Locate the cell with the specified text and output its (x, y) center coordinate. 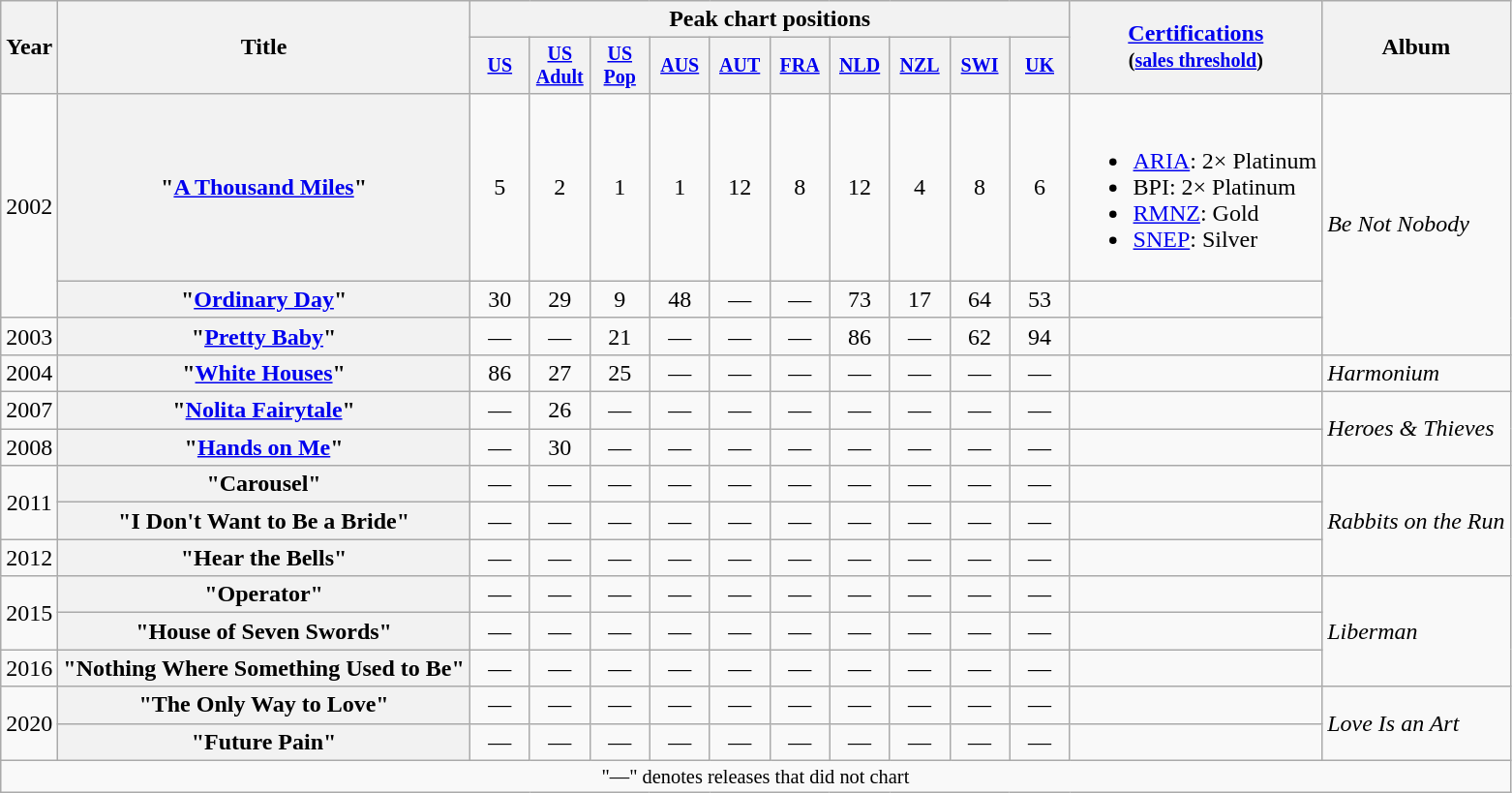
"Nolita Fairytale" (264, 411)
"Hear the Bells" (264, 558)
Certifications(sales threshold) (1196, 47)
2008 (29, 447)
94 (1040, 336)
FRA (800, 66)
25 (620, 373)
53 (1040, 299)
27 (559, 373)
2011 (29, 503)
2012 (29, 558)
"Future Pain" (264, 742)
62 (980, 336)
17 (920, 299)
AUS (680, 66)
29 (559, 299)
ARIA: 2× PlatinumBPI: 2× PlatinumRMNZ: GoldSNEP: Silver (1196, 187)
2007 (29, 411)
"House of Seven Swords" (264, 631)
Title (264, 47)
USAdult (559, 66)
2016 (29, 668)
"I Don't Want to Be a Bride" (264, 521)
NLD (860, 66)
"Carousel" (264, 484)
AUT (740, 66)
"Ordinary Day" (264, 299)
48 (680, 299)
6 (1040, 187)
US (499, 66)
"A Thousand Miles" (264, 187)
Be Not Nobody (1416, 224)
Love Is an Art (1416, 723)
2003 (29, 336)
USPop (620, 66)
5 (499, 187)
73 (860, 299)
SWI (980, 66)
Heroes & Thieves (1416, 429)
2015 (29, 613)
2 (559, 187)
21 (620, 336)
"The Only Way to Love" (264, 705)
Liberman (1416, 631)
Peak chart positions (770, 19)
"Hands on Me" (264, 447)
9 (620, 299)
"—" denotes releases that did not chart (755, 777)
Year (29, 47)
"White Houses" (264, 373)
26 (559, 411)
UK (1040, 66)
Album (1416, 47)
64 (980, 299)
2002 (29, 205)
"Nothing Where Something Used to Be" (264, 668)
2020 (29, 723)
NZL (920, 66)
4 (920, 187)
2004 (29, 373)
Harmonium (1416, 373)
"Operator" (264, 595)
"Pretty Baby" (264, 336)
Rabbits on the Run (1416, 521)
